Locate the cell with the specified text and output its [x, y] center coordinate. 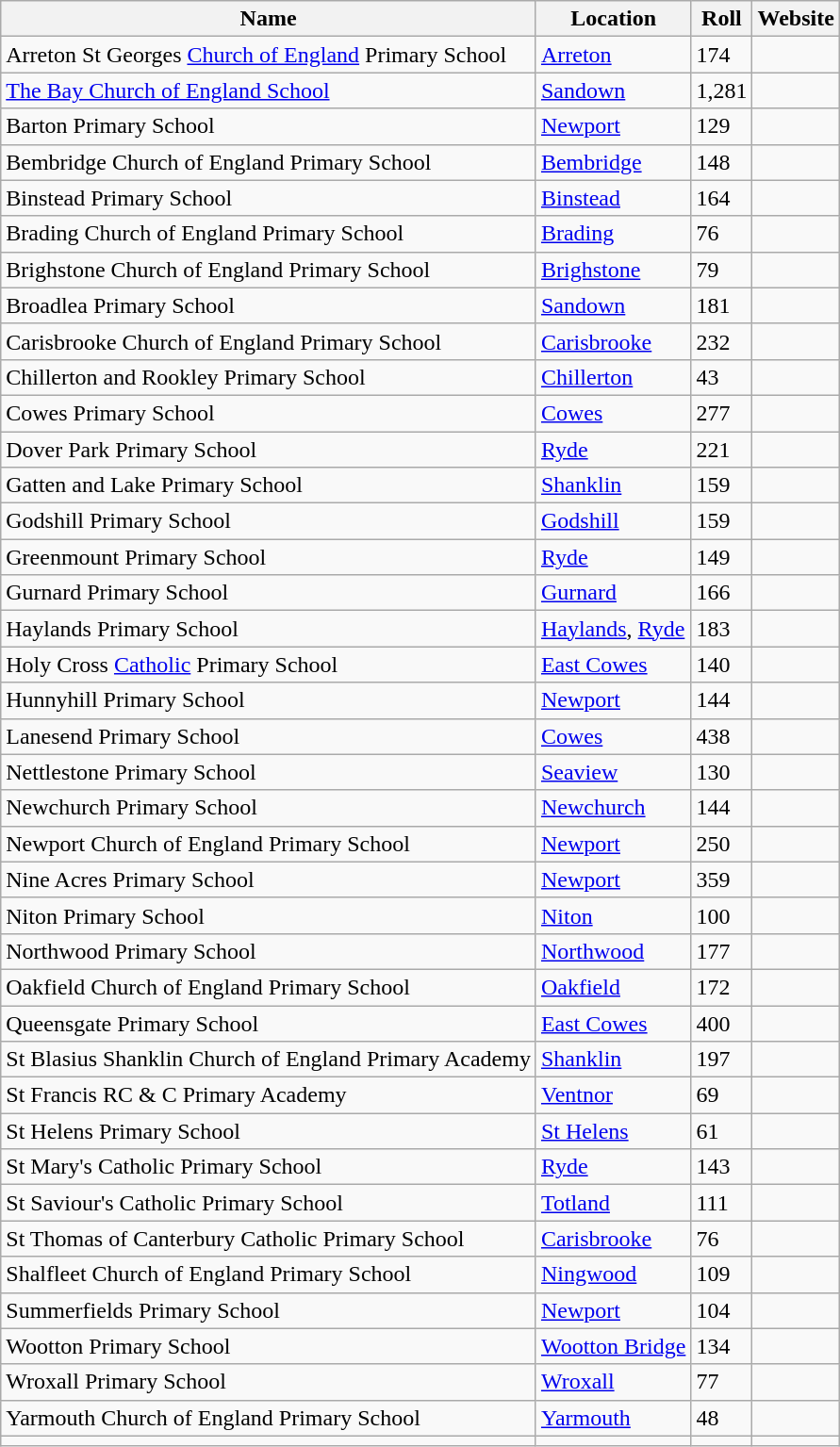
Ventnor [613, 1095]
Oakfield Church of England Primary School [269, 987]
Godshill [613, 521]
St Mary's Catholic Primary School [269, 1167]
359 [722, 880]
Oakfield [613, 987]
Yarmouth [613, 1418]
164 [722, 198]
109 [722, 1274]
Gurnard [613, 593]
Godshill Primary School [269, 521]
Newchurch [613, 808]
Brading Church of England Primary School [269, 234]
The Bay Church of England School [269, 90]
Wootton Primary School [269, 1346]
Niton Primary School [269, 915]
Wroxall Primary School [269, 1382]
Gatten and Lake Primary School [269, 485]
Greenmount Primary School [269, 557]
Hunnyhill Primary School [269, 700]
Gurnard Primary School [269, 593]
Seaview [613, 772]
Newchurch Primary School [269, 808]
48 [722, 1418]
134 [722, 1346]
Carisbrooke Church of England Primary School [269, 341]
129 [722, 126]
Arreton St Georges Church of England Primary School [269, 55]
104 [722, 1310]
Barton Primary School [269, 126]
Bembridge [613, 162]
79 [722, 270]
43 [722, 377]
Chillerton [613, 377]
400 [722, 1023]
232 [722, 341]
69 [722, 1095]
Wroxall [613, 1382]
148 [722, 162]
Haylands Primary School [269, 629]
Newport Church of England Primary School [269, 844]
Website [796, 19]
St Helens [613, 1131]
St Blasius Shanklin Church of England Primary Academy [269, 1060]
Name [269, 19]
Shalfleet Church of England Primary School [269, 1274]
181 [722, 305]
Roll [722, 19]
77 [722, 1382]
183 [722, 629]
St Thomas of Canterbury Catholic Primary School [269, 1239]
Nettlestone Primary School [269, 772]
Binstead [613, 198]
Location [613, 19]
Chillerton and Rookley Primary School [269, 377]
130 [722, 772]
166 [722, 593]
Queensgate Primary School [269, 1023]
Northwood Primary School [269, 951]
100 [722, 915]
St Helens Primary School [269, 1131]
221 [722, 450]
Holy Cross Catholic Primary School [269, 665]
111 [722, 1203]
Wootton Bridge [613, 1346]
Brading [613, 234]
Arreton [613, 55]
Ningwood [613, 1274]
277 [722, 413]
438 [722, 736]
174 [722, 55]
Summerfields Primary School [269, 1310]
143 [722, 1167]
Niton [613, 915]
Brighstone [613, 270]
1,281 [722, 90]
Dover Park Primary School [269, 450]
Bembridge Church of England Primary School [269, 162]
250 [722, 844]
Nine Acres Primary School [269, 880]
61 [722, 1131]
Binstead Primary School [269, 198]
Totland [613, 1203]
St Saviour's Catholic Primary School [269, 1203]
197 [722, 1060]
149 [722, 557]
140 [722, 665]
Haylands, Ryde [613, 629]
177 [722, 951]
Broadlea Primary School [269, 305]
Cowes Primary School [269, 413]
Northwood [613, 951]
Yarmouth Church of England Primary School [269, 1418]
Lanesend Primary School [269, 736]
Brighstone Church of England Primary School [269, 270]
St Francis RC & C Primary Academy [269, 1095]
172 [722, 987]
